Find where the given text appears and provide that cell's center as [X, Y] coordinate. 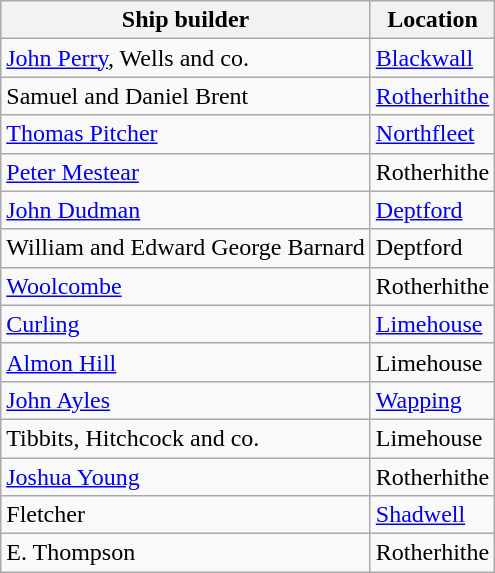
Tibbits, Hitchcock and co. [186, 438]
Wapping [432, 400]
Woolcombe [186, 286]
Curling [186, 324]
Samuel and Daniel Brent [186, 96]
John Ayles [186, 400]
E. Thompson [186, 553]
Peter Mestear [186, 172]
Almon Hill [186, 362]
Fletcher [186, 515]
Joshua Young [186, 477]
Shadwell [432, 515]
Blackwall [432, 58]
John Dudman [186, 210]
Location [432, 20]
William and Edward George Barnard [186, 248]
Ship builder [186, 20]
Thomas Pitcher [186, 134]
John Perry, Wells and co. [186, 58]
Northfleet [432, 134]
